Locate the cell with the specified text and output its [x, y] center coordinate. 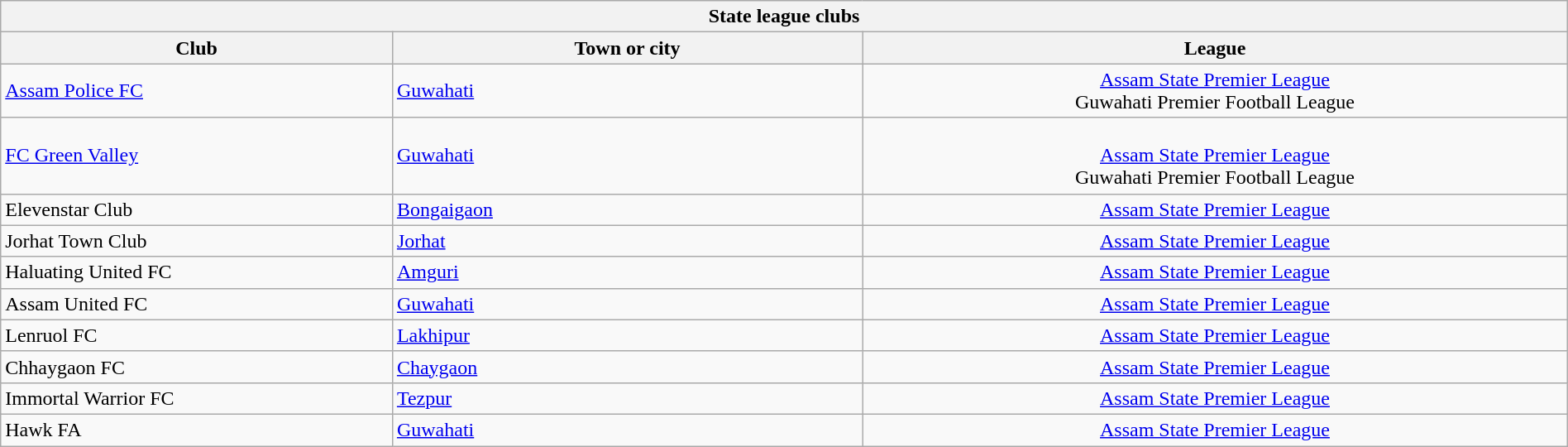
Tezpur [627, 398]
Chaygaon [627, 367]
Hawk FA [197, 430]
Lenruol FC [197, 335]
Amguri [627, 272]
Assam Police FC [197, 91]
State league clubs [784, 17]
Jorhat [627, 241]
Bongaigaon [627, 209]
Assam United FC [197, 304]
Jorhat Town Club [197, 241]
League [1216, 48]
Immortal Warrior FC [197, 398]
Chhaygaon FC [197, 367]
Club [197, 48]
Haluating United FC [197, 272]
Elevenstar Club [197, 209]
FC Green Valley [197, 156]
Lakhipur [627, 335]
Town or city [627, 48]
